For the text-containing cell, return its midpoint in (X, Y) coordinate format. 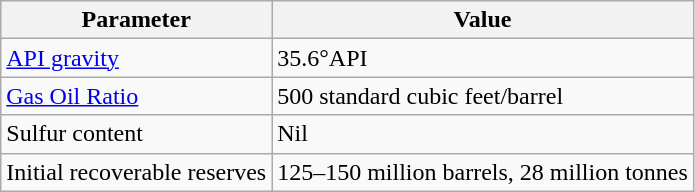
API gravity (136, 58)
Initial recoverable reserves (136, 172)
Gas Oil Ratio (136, 96)
Parameter (136, 20)
Nil (483, 134)
500 standard cubic feet/barrel (483, 96)
Sulfur content (136, 134)
Value (483, 20)
125–150 million barrels, 28 million tonnes (483, 172)
35.6°API (483, 58)
